Pinpoint the cell where the given text exists, returning its [X, Y] midpoint coordinate. 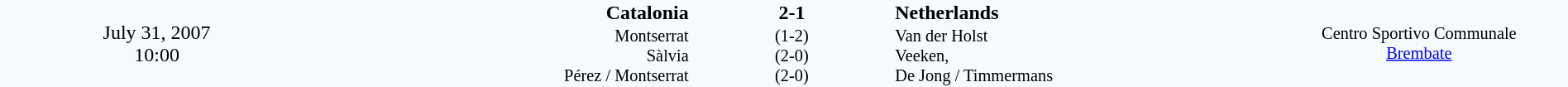
2-1 [791, 12]
(1-2)(2-0)(2-0) [791, 56]
Van der HolstVeeken,De Jong / Timmermans [1082, 56]
MontserratSàlviaPérez / Montserrat [501, 56]
Catalonia [501, 12]
Centro Sportivo CommunaleBrembate [1419, 43]
Netherlands [1082, 12]
July 31, 200710:00 [157, 43]
